From the cell containing the given text, extract its center point as (X, Y) coordinate. 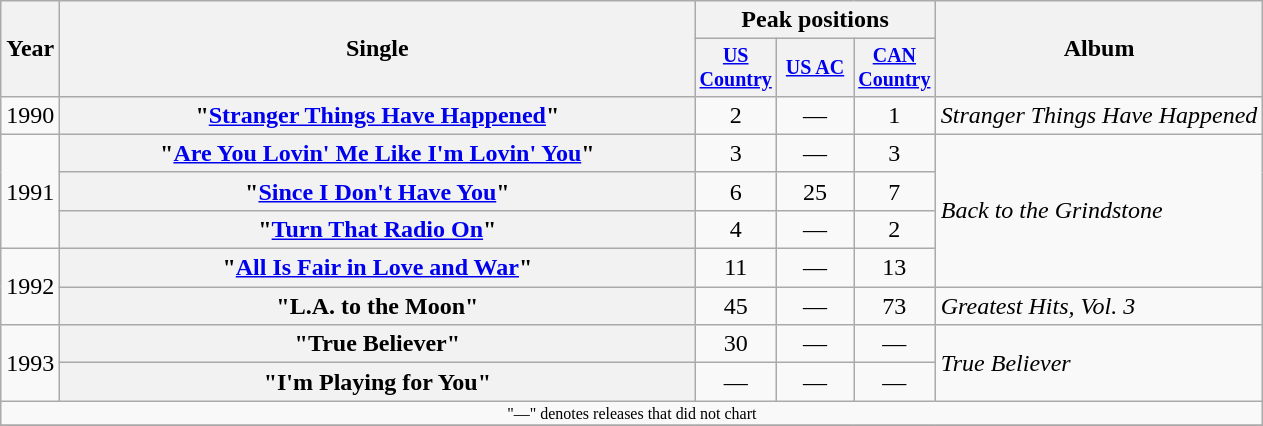
CAN Country (895, 68)
"—" denotes releases that did not chart (632, 413)
1 (895, 115)
"Since I Don't Have You" (378, 191)
1991 (30, 191)
Album (1099, 49)
4 (736, 229)
7 (895, 191)
1993 (30, 363)
"Stranger Things Have Happened" (378, 115)
1992 (30, 287)
Peak positions (815, 20)
True Believer (1099, 363)
Greatest Hits, Vol. 3 (1099, 306)
Year (30, 49)
Stranger Things Have Happened (1099, 115)
11 (736, 268)
13 (895, 268)
US AC (816, 68)
"True Believer" (378, 344)
45 (736, 306)
30 (736, 344)
Single (378, 49)
"Are You Lovin' Me Like I'm Lovin' You" (378, 153)
US Country (736, 68)
73 (895, 306)
"L.A. to the Moon" (378, 306)
1990 (30, 115)
"All Is Fair in Love and War" (378, 268)
"I'm Playing for You" (378, 382)
"Turn That Radio On" (378, 229)
6 (736, 191)
Back to the Grindstone (1099, 210)
25 (816, 191)
